Return the (X, Y) coordinate for the center point of the cell that contains the specified text.  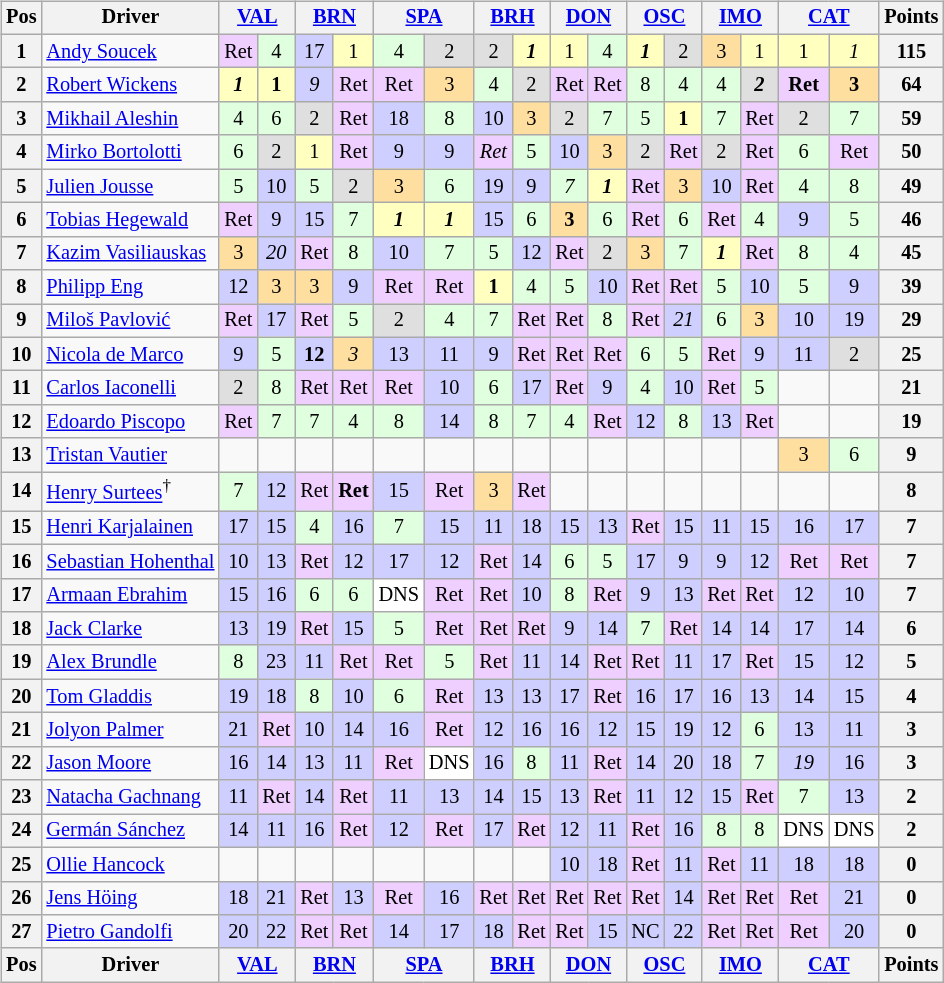
Natacha Gachnang (130, 797)
Tom Gladdis (130, 696)
24 (21, 831)
45 (911, 253)
Jack Clarke (130, 629)
Robert Wickens (130, 85)
49 (911, 186)
27 (21, 932)
59 (911, 119)
Germán Sánchez (130, 831)
115 (911, 51)
Miloš Pavlović (130, 321)
Tobias Hegewald (130, 220)
29 (911, 321)
Tristan Vautier (130, 455)
Henri Karjalainen (130, 528)
64 (911, 85)
46 (911, 220)
Jens Höing (130, 898)
Nicola de Marco (130, 354)
Jason Moore (130, 763)
Ollie Hancock (130, 864)
Julien Jousse (130, 186)
Philipp Eng (130, 287)
Mirko Bortolotti (130, 152)
Alex Brundle (130, 662)
Armaan Ebrahim (130, 595)
26 (21, 898)
Sebastian Hohenthal (130, 561)
NC (645, 932)
Kazim Vasiliauskas (130, 253)
Jolyon Palmer (130, 730)
Andy Soucek (130, 51)
Edoardo Piscopo (130, 422)
Mikhail Aleshin (130, 119)
Pietro Gandolfi (130, 932)
39 (911, 287)
Carlos Iaconelli (130, 388)
Henry Surtees† (130, 492)
50 (911, 152)
